Return (x, y) of the center of cell containing provided text 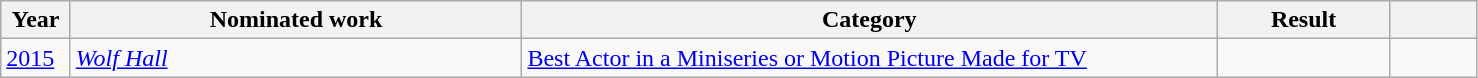
Nominated work (296, 20)
2015 (36, 58)
Year (36, 20)
Category (870, 20)
Wolf Hall (296, 58)
Best Actor in a Miniseries or Motion Picture Made for TV (870, 58)
Result (1304, 20)
